Find where the given text appears and provide that cell's center as [x, y] coordinate. 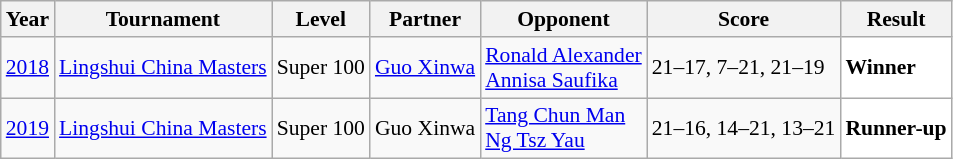
21–17, 7–21, 21–19 [744, 68]
Opponent [564, 19]
Result [896, 19]
Level [321, 19]
Year [28, 19]
Runner-up [896, 128]
2019 [28, 128]
Tournament [163, 19]
21–16, 14–21, 13–21 [744, 128]
Partner [425, 19]
Winner [896, 68]
Score [744, 19]
2018 [28, 68]
Tang Chun Man Ng Tsz Yau [564, 128]
Ronald Alexander Annisa Saufika [564, 68]
